Determine the (X, Y) coordinate at the center of the cell enclosing the given text.  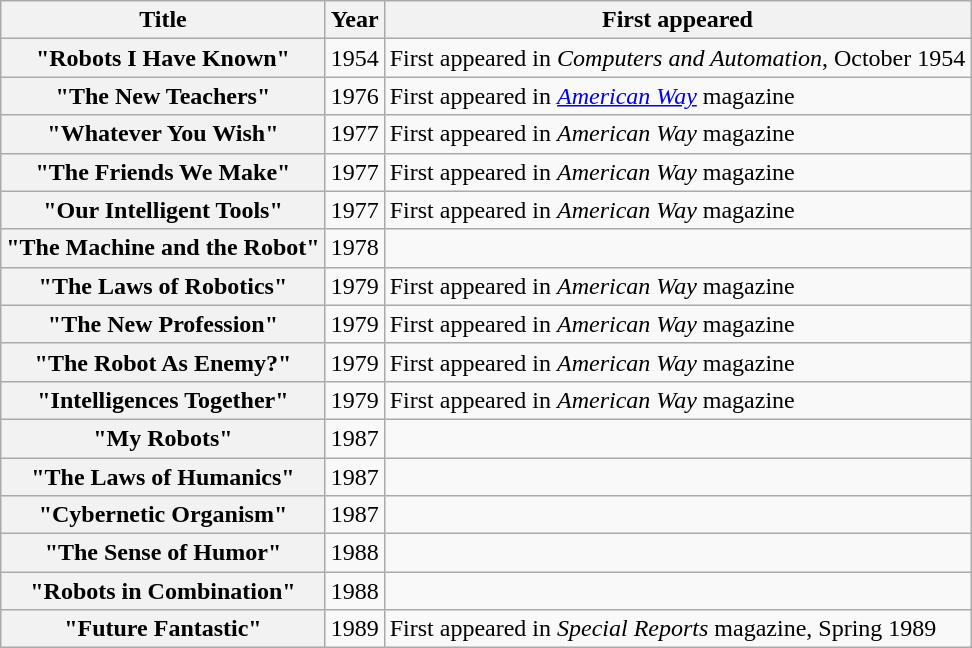
First appeared (678, 20)
First appeared in Special Reports magazine, Spring 1989 (678, 629)
Year (354, 20)
1978 (354, 248)
"The Sense of Humor" (163, 553)
"My Robots" (163, 438)
"The Friends We Make" (163, 172)
"The Robot As Enemy?" (163, 362)
1989 (354, 629)
"Whatever You Wish" (163, 134)
"The Laws of Robotics" (163, 286)
1954 (354, 58)
"Future Fantastic" (163, 629)
"Our Intelligent Tools" (163, 210)
"Cybernetic Organism" (163, 515)
"Intelligences Together" (163, 400)
"The New Profession" (163, 324)
First appeared in Computers and Automation, October 1954 (678, 58)
"The Laws of Humanics" (163, 477)
1976 (354, 96)
"Robots I Have Known" (163, 58)
Title (163, 20)
"The Machine and the Robot" (163, 248)
"Robots in Combination" (163, 591)
"The New Teachers" (163, 96)
